Search for the cell housing the specified text and yield its (X, Y) center coordinate. 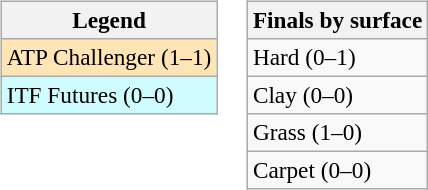
ITF Futures (0–0) (108, 95)
Grass (1–0) (337, 133)
Hard (0–1) (337, 57)
ATP Challenger (1–1) (108, 57)
Legend (108, 20)
Finals by surface (337, 20)
Carpet (0–0) (337, 171)
Clay (0–0) (337, 95)
